Extract the (x, y) coordinate from the center of the cell holding the provided text.  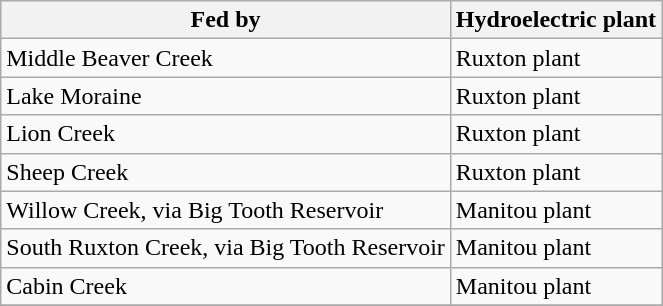
Cabin Creek (226, 286)
Lion Creek (226, 134)
Lake Moraine (226, 96)
Sheep Creek (226, 172)
Fed by (226, 20)
Hydroelectric plant (556, 20)
Willow Creek, via Big Tooth Reservoir (226, 210)
Middle Beaver Creek (226, 58)
South Ruxton Creek, via Big Tooth Reservoir (226, 248)
